Pinpoint the cell where the given text exists, returning its (X, Y) midpoint coordinate. 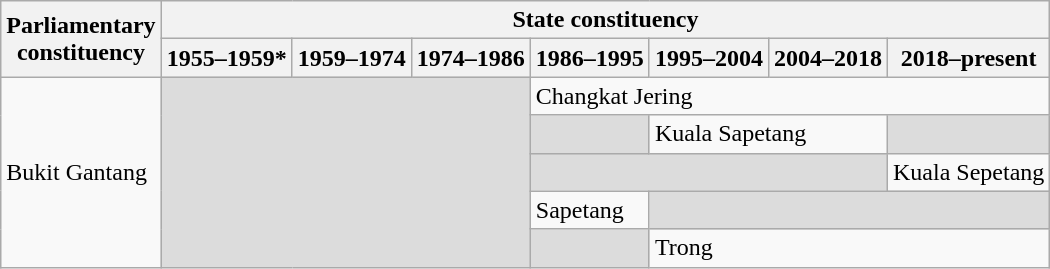
Kuala Sapetang (768, 134)
Trong (849, 248)
Sapetang (590, 210)
State constituency (606, 20)
1986–1995 (590, 58)
Parliamentaryconstituency (81, 39)
1959–1974 (352, 58)
1974–1986 (470, 58)
2018–present (968, 58)
Changkat Jering (790, 96)
Bukit Gantang (81, 172)
2004–2018 (828, 58)
Kuala Sepetang (968, 172)
1955–1959* (226, 58)
1995–2004 (708, 58)
